Locate the cell with the specified text and output its (X, Y) center coordinate. 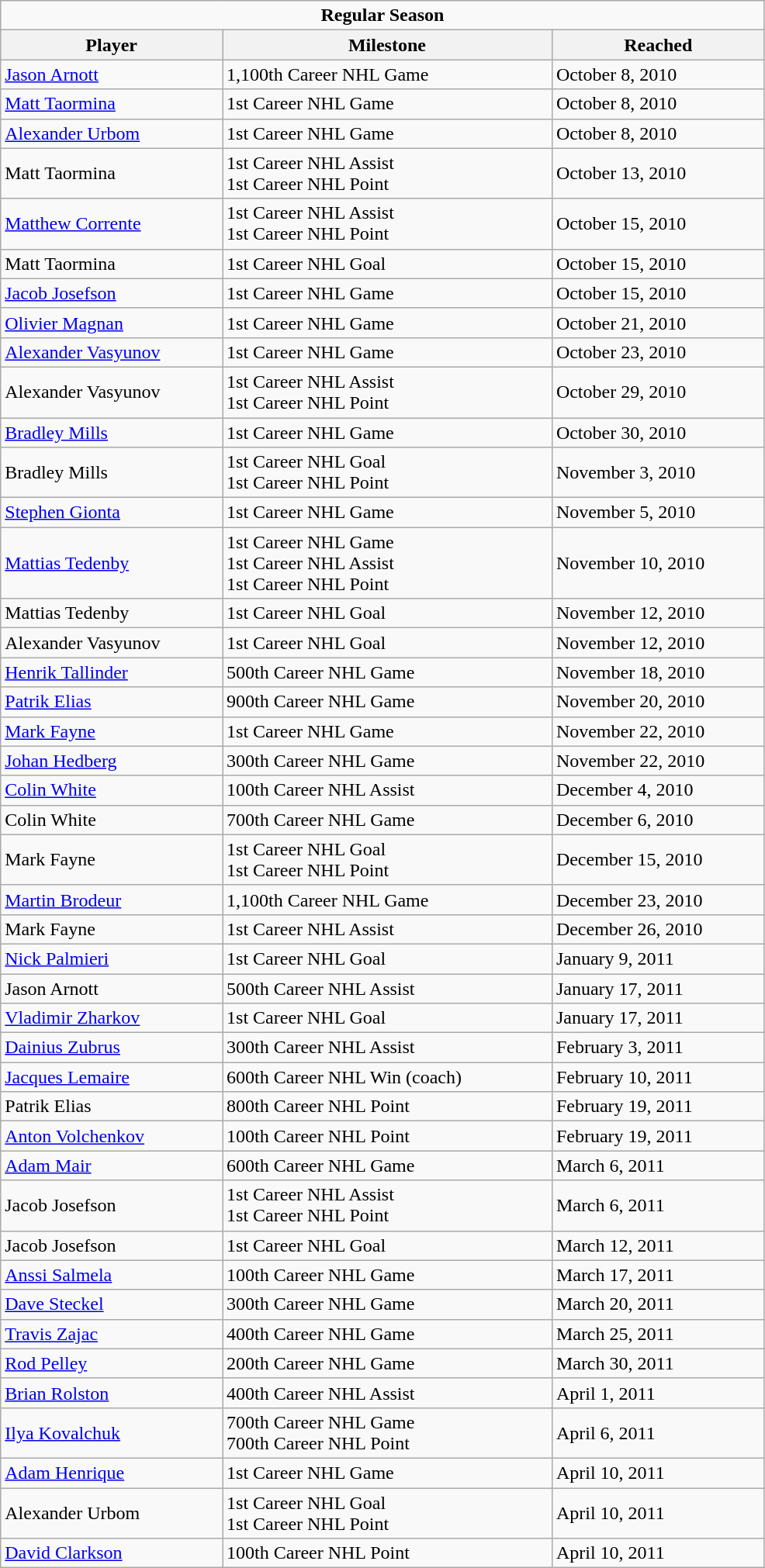
November 3, 2010 (658, 473)
700th Career NHL Game (388, 820)
400th Career NHL Assist (388, 1393)
March 12, 2011 (658, 1245)
David Clarkson (112, 1553)
400th Career NHL Game (388, 1334)
Johan Hedberg (112, 761)
March 25, 2011 (658, 1334)
1st Career NHL Game1st Career NHL Assist1st Career NHL Point (388, 563)
Vladimir Zharkov (112, 1018)
Anton Volchenkov (112, 1136)
Anssi Salmela (112, 1275)
March 17, 2011 (658, 1275)
Reached (658, 45)
100th Career NHL Assist (388, 790)
October 29, 2010 (658, 392)
Matthew Corrente (112, 223)
600th Career NHL Win (coach) (388, 1077)
January 9, 2011 (658, 958)
Brian Rolston (112, 1393)
Martin Brodeur (112, 900)
200th Career NHL Game (388, 1363)
October 13, 2010 (658, 174)
December 23, 2010 (658, 900)
Dave Steckel (112, 1304)
Regular Season (382, 16)
600th Career NHL Game (388, 1166)
Rod Pelley (112, 1363)
800th Career NHL Point (388, 1107)
300th Career NHL Assist (388, 1048)
December 4, 2010 (658, 790)
November 10, 2010 (658, 563)
500th Career NHL Assist (388, 989)
November 5, 2010 (658, 513)
February 3, 2011 (658, 1048)
December 26, 2010 (658, 929)
December 6, 2010 (658, 820)
Ilya Kovalchuk (112, 1433)
Olivier Magnan (112, 323)
October 21, 2010 (658, 323)
March 30, 2011 (658, 1363)
Travis Zajac (112, 1334)
November 20, 2010 (658, 702)
Jacques Lemaire (112, 1077)
March 20, 2011 (658, 1304)
December 15, 2010 (658, 859)
700th Career NHL Game700th Career NHL Point (388, 1433)
Stephen Gionta (112, 513)
Henrik Tallinder (112, 672)
Milestone (388, 45)
Adam Henrique (112, 1473)
April 6, 2011 (658, 1433)
100th Career NHL Game (388, 1275)
February 10, 2011 (658, 1077)
Dainius Zubrus (112, 1048)
April 1, 2011 (658, 1393)
November 18, 2010 (658, 672)
Player (112, 45)
October 30, 2010 (658, 432)
Nick Palmieri (112, 958)
900th Career NHL Game (388, 702)
Adam Mair (112, 1166)
1st Career NHL Assist (388, 929)
500th Career NHL Game (388, 672)
October 23, 2010 (658, 352)
